Capture the cell that displays the provided text and extract its [X, Y] central coordinate. 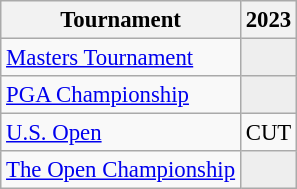
PGA Championship [121, 95]
U.S. Open [121, 133]
2023 [268, 20]
Masters Tournament [121, 58]
CUT [268, 133]
Tournament [121, 20]
The Open Championship [121, 170]
